Detect which cell encompasses the target text, then output its [x, y] center coordinate. 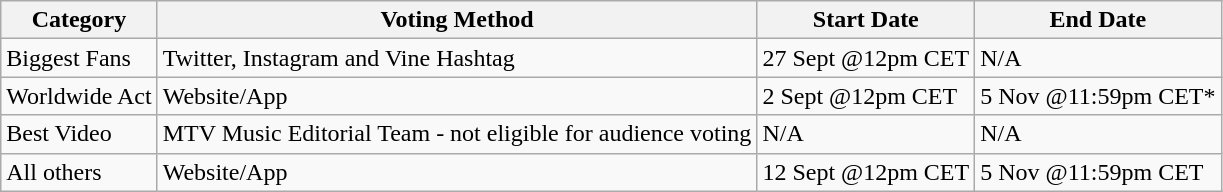
Biggest Fans [79, 58]
End Date [1098, 20]
12 Sept @12pm CET [866, 172]
Twitter, Instagram and Vine Hashtag [457, 58]
Start Date [866, 20]
2 Sept @12pm CET [866, 96]
MTV Music Editorial Team - not eligible for audience voting [457, 134]
27 Sept @12pm CET [866, 58]
Worldwide Act [79, 96]
Voting Method [457, 20]
All others [79, 172]
5 Nov @11:59pm CET* [1098, 96]
5 Nov @11:59pm CET [1098, 172]
Best Video [79, 134]
Category [79, 20]
